Scan for the cell matching the given text and deliver its (x, y) coordinate at center. 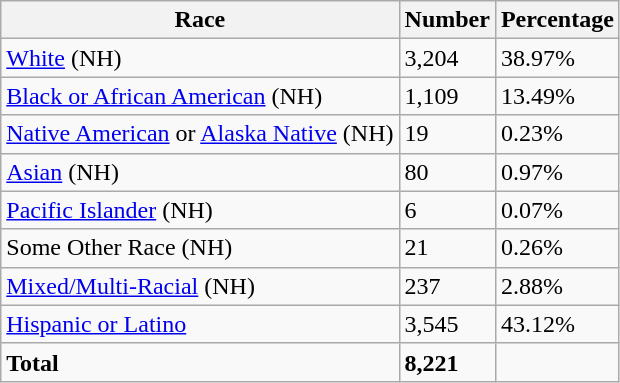
Total (200, 362)
19 (447, 134)
80 (447, 172)
Native American or Alaska Native (NH) (200, 134)
0.23% (557, 134)
0.97% (557, 172)
43.12% (557, 324)
Some Other Race (NH) (200, 248)
Asian (NH) (200, 172)
Mixed/Multi-Racial (NH) (200, 286)
White (NH) (200, 58)
0.07% (557, 210)
1,109 (447, 96)
6 (447, 210)
Number (447, 20)
3,204 (447, 58)
2.88% (557, 286)
13.49% (557, 96)
21 (447, 248)
Percentage (557, 20)
3,545 (447, 324)
Black or African American (NH) (200, 96)
0.26% (557, 248)
8,221 (447, 362)
Race (200, 20)
Hispanic or Latino (200, 324)
38.97% (557, 58)
237 (447, 286)
Pacific Islander (NH) (200, 210)
